Find where the given text appears and provide that cell's center as [X, Y] coordinate. 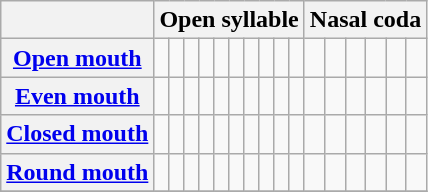
Round mouth [78, 172]
Nasal coda [365, 20]
Open syllable [229, 20]
Even mouth [78, 96]
Closed mouth [78, 134]
Open mouth [78, 58]
